Search for the cell housing the specified text and yield its [X, Y] center coordinate. 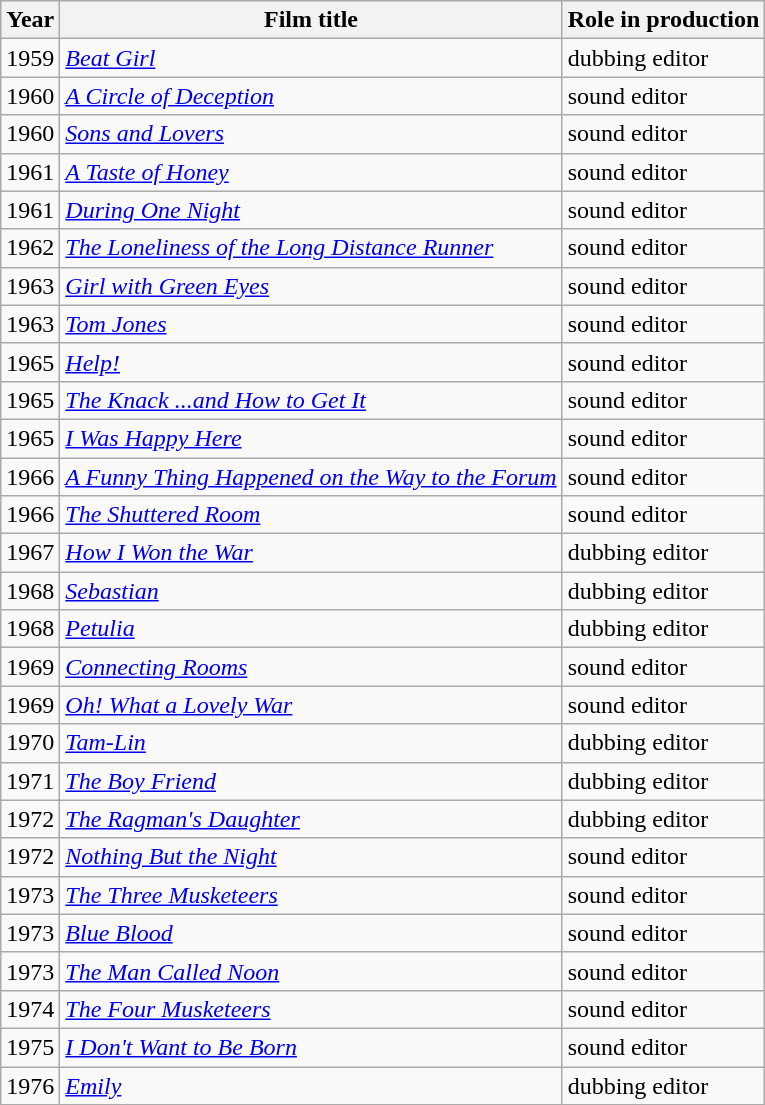
Connecting Rooms [311, 667]
During One Night [311, 210]
The Three Musketeers [311, 895]
The Ragman's Daughter [311, 819]
The Man Called Noon [311, 971]
A Taste of Honey [311, 172]
1970 [30, 743]
The Shuttered Room [311, 515]
The Knack ...and How to Get It [311, 400]
I Was Happy Here [311, 438]
A Funny Thing Happened on the Way to the Forum [311, 477]
Nothing But the Night [311, 857]
1959 [30, 58]
Tom Jones [311, 324]
1976 [30, 1085]
Sebastian [311, 591]
1967 [30, 553]
Emily [311, 1085]
Oh! What a Lovely War [311, 705]
1975 [30, 1047]
Girl with Green Eyes [311, 286]
Blue Blood [311, 933]
Film title [311, 20]
Beat Girl [311, 58]
Petulia [311, 629]
How I Won the War [311, 553]
Role in production [664, 20]
1962 [30, 248]
Year [30, 20]
I Don't Want to Be Born [311, 1047]
The Loneliness of the Long Distance Runner [311, 248]
Tam-Lin [311, 743]
The Four Musketeers [311, 1009]
Sons and Lovers [311, 134]
1974 [30, 1009]
A Circle of Deception [311, 96]
Help! [311, 362]
The Boy Friend [311, 781]
1971 [30, 781]
